Identify which cell holds the provided text, then report its [X, Y] central coordinate. 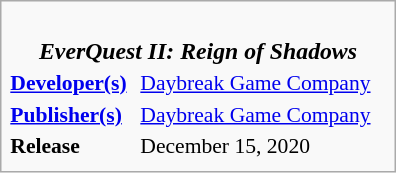
Developer(s) [72, 83]
EverQuest II: Reign of Shadows [198, 38]
December 15, 2020 [263, 146]
Release [72, 146]
Publisher(s) [72, 114]
